Identify which cell holds the provided text, then report its (X, Y) central coordinate. 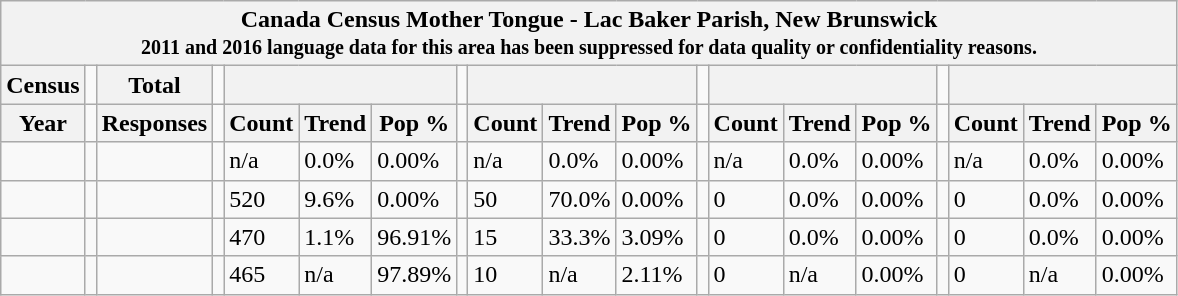
Total (154, 85)
33.3% (580, 237)
2.11% (656, 275)
70.0% (580, 199)
96.91% (414, 237)
465 (262, 275)
50 (506, 199)
9.6% (336, 199)
Responses (154, 123)
3.09% (656, 237)
470 (262, 237)
520 (262, 199)
15 (506, 237)
1.1% (336, 237)
Year (43, 123)
Census (43, 85)
10 (506, 275)
97.89% (414, 275)
